Capture the cell that displays the provided text and extract its (x, y) central coordinate. 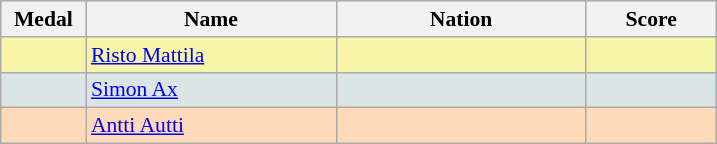
Simon Ax (211, 90)
Antti Autti (211, 126)
Medal (44, 19)
Nation (461, 19)
Score (651, 19)
Name (211, 19)
Risto Mattila (211, 55)
